Find where the given text appears and provide that cell's center as (x, y) coordinate. 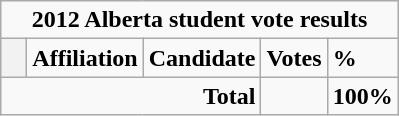
Candidate (202, 58)
2012 Alberta student vote results (200, 20)
Votes (294, 58)
Total (131, 96)
Affiliation (85, 58)
100% (362, 96)
% (362, 58)
